Extract the (x, y) coordinate from the center of the cell holding the provided text.  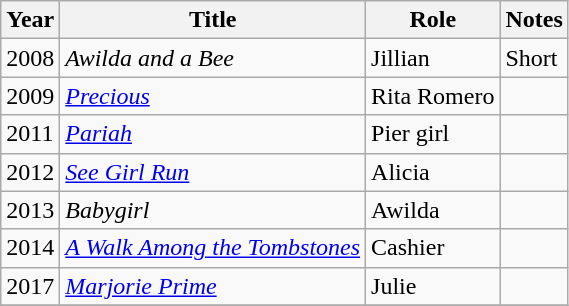
2017 (30, 286)
Notes (534, 20)
Short (534, 58)
Awilda and a Bee (213, 58)
Role (433, 20)
Awilda (433, 210)
Precious (213, 96)
Julie (433, 286)
2008 (30, 58)
A Walk Among the Tombstones (213, 248)
2011 (30, 134)
Alicia (433, 172)
2009 (30, 96)
Rita Romero (433, 96)
See Girl Run (213, 172)
2012 (30, 172)
2013 (30, 210)
Pariah (213, 134)
Title (213, 20)
Year (30, 20)
Babygirl (213, 210)
Pier girl (433, 134)
Cashier (433, 248)
2014 (30, 248)
Jillian (433, 58)
Marjorie Prime (213, 286)
